Find where the given text appears and provide that cell's center as (X, Y) coordinate. 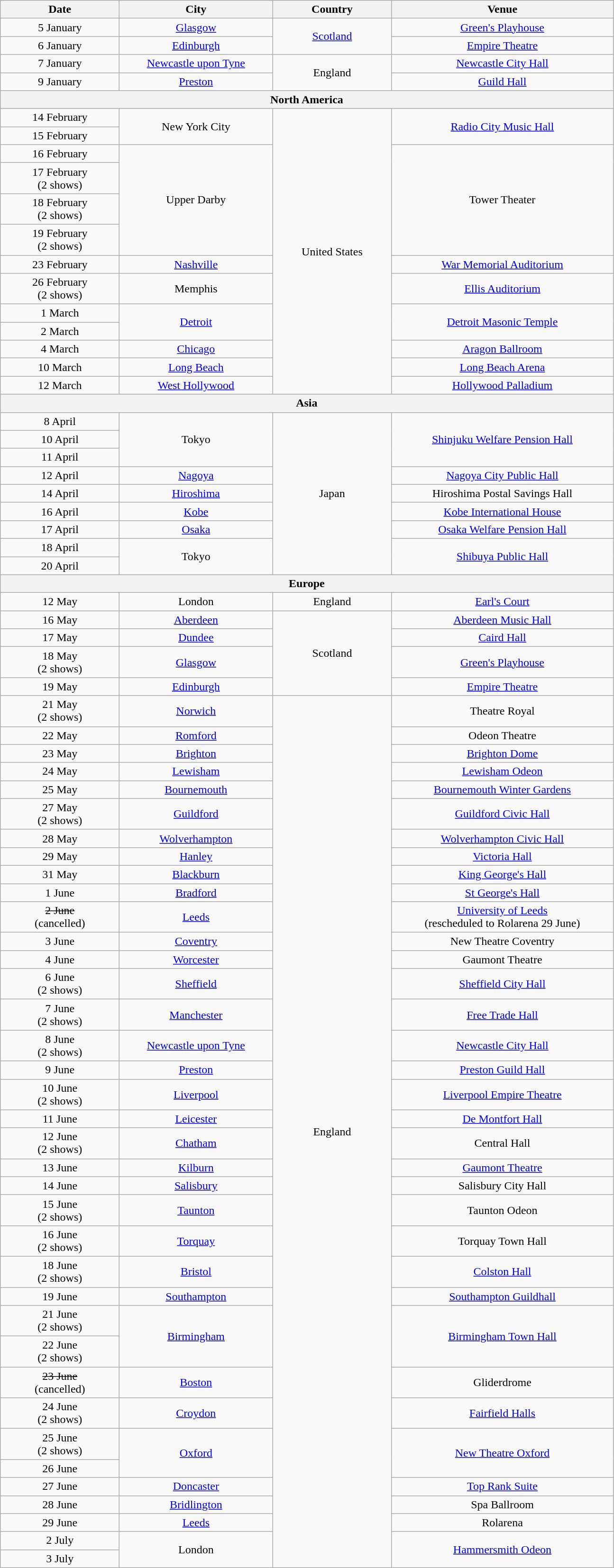
26 June (60, 1468)
Kobe International House (503, 511)
Detroit Masonic Temple (503, 322)
23 June (cancelled) (60, 1383)
Guildford Civic Hall (503, 814)
Brighton (196, 753)
Leicester (196, 1119)
25 May (60, 789)
25 June (2 shows) (60, 1444)
Wolverhampton Civic Hall (503, 838)
4 March (60, 349)
21 May (2 shows) (60, 711)
Norwich (196, 711)
Tower Theater (503, 200)
Dundee (196, 638)
24 May (60, 771)
Romford (196, 735)
10 April (60, 439)
8 June (2 shows) (60, 1045)
9 January (60, 82)
14 June (60, 1186)
Torquay Town Hall (503, 1241)
12 June (2 shows) (60, 1143)
3 June (60, 942)
16 February (60, 154)
2 July (60, 1541)
27 May (2 shows) (60, 814)
Preston Guild Hall (503, 1070)
War Memorial Auditorium (503, 264)
Country (332, 9)
Taunton (196, 1210)
Odeon Theatre (503, 735)
St George's Hall (503, 892)
Guildford (196, 814)
16 April (60, 511)
18 February (2 shows) (60, 208)
28 June (60, 1505)
23 February (60, 264)
Date (60, 9)
Bridlington (196, 1505)
Memphis (196, 289)
City (196, 9)
Bradford (196, 892)
14 February (60, 118)
22 June (2 shows) (60, 1351)
8 April (60, 421)
Shibuya Public Hall (503, 556)
Bournemouth (196, 789)
King George's Hall (503, 874)
Hanley (196, 856)
Birmingham (196, 1336)
Nagoya (196, 475)
Long Beach (196, 367)
Spa Ballroom (503, 1505)
Long Beach Arena (503, 367)
West Hollywood (196, 385)
Hammersmith Odeon (503, 1550)
Ellis Auditorium (503, 289)
13 June (60, 1168)
Kobe (196, 511)
28 May (60, 838)
Liverpool Empire Theatre (503, 1095)
Doncaster (196, 1486)
Aberdeen (196, 620)
17 May (60, 638)
Southampton (196, 1296)
Manchester (196, 1015)
Gliderdrome (503, 1383)
20 April (60, 565)
23 May (60, 753)
11 April (60, 457)
United States (332, 251)
2 March (60, 331)
11 June (60, 1119)
Earl's Court (503, 602)
University of Leeds(rescheduled to Rolarena 29 June) (503, 917)
Guild Hall (503, 82)
29 June (60, 1523)
18 June (2 shows) (60, 1272)
19 February (2 shows) (60, 240)
Venue (503, 9)
18 May (2 shows) (60, 662)
Asia (307, 403)
15 February (60, 136)
6 June (2 shows) (60, 984)
Taunton Odeon (503, 1210)
1 June (60, 892)
14 April (60, 493)
Europe (307, 584)
Theatre Royal (503, 711)
Salisbury (196, 1186)
15 June (2 shows) (60, 1210)
Brighton Dome (503, 753)
5 January (60, 27)
16 June (2 shows) (60, 1241)
Coventry (196, 942)
Free Trade Hall (503, 1015)
9 June (60, 1070)
Rolarena (503, 1523)
New Theatre Oxford (503, 1453)
22 May (60, 735)
6 January (60, 45)
Shinjuku Welfare Pension Hall (503, 439)
Torquay (196, 1241)
Hiroshima Postal Savings Hall (503, 493)
17 April (60, 529)
Wolverhampton (196, 838)
Hollywood Palladium (503, 385)
Croydon (196, 1413)
12 April (60, 475)
29 May (60, 856)
26 February (2 shows) (60, 289)
Worcester (196, 960)
Bournemouth Winter Gardens (503, 789)
Kilburn (196, 1168)
19 May (60, 687)
Chicago (196, 349)
Central Hall (503, 1143)
Detroit (196, 322)
10 June (2 shows) (60, 1095)
Oxford (196, 1453)
Aragon Ballroom (503, 349)
New York City (196, 127)
4 June (60, 960)
1 March (60, 313)
Victoria Hall (503, 856)
16 May (60, 620)
3 July (60, 1559)
Lewisham (196, 771)
Liverpool (196, 1095)
Osaka (196, 529)
Upper Darby (196, 200)
19 June (60, 1296)
Salisbury City Hall (503, 1186)
Blackburn (196, 874)
Boston (196, 1383)
Hiroshima (196, 493)
Japan (332, 494)
North America (307, 100)
7 June (2 shows) (60, 1015)
21 June (2 shows) (60, 1321)
Radio City Music Hall (503, 127)
Lewisham Odeon (503, 771)
Fairfield Halls (503, 1413)
Colston Hall (503, 1272)
De Montfort Hall (503, 1119)
17 February (2 shows) (60, 178)
Nashville (196, 264)
Caird Hall (503, 638)
31 May (60, 874)
Aberdeen Music Hall (503, 620)
New Theatre Coventry (503, 942)
12 March (60, 385)
7 January (60, 63)
2 June (cancelled) (60, 917)
Bristol (196, 1272)
Chatham (196, 1143)
Top Rank Suite (503, 1486)
24 June (2 shows) (60, 1413)
Osaka Welfare Pension Hall (503, 529)
Nagoya City Public Hall (503, 475)
Southampton Guildhall (503, 1296)
Birmingham Town Hall (503, 1336)
18 April (60, 547)
Sheffield (196, 984)
12 May (60, 602)
27 June (60, 1486)
Sheffield City Hall (503, 984)
10 March (60, 367)
